For the text-containing cell, return its midpoint in (X, Y) coordinate format. 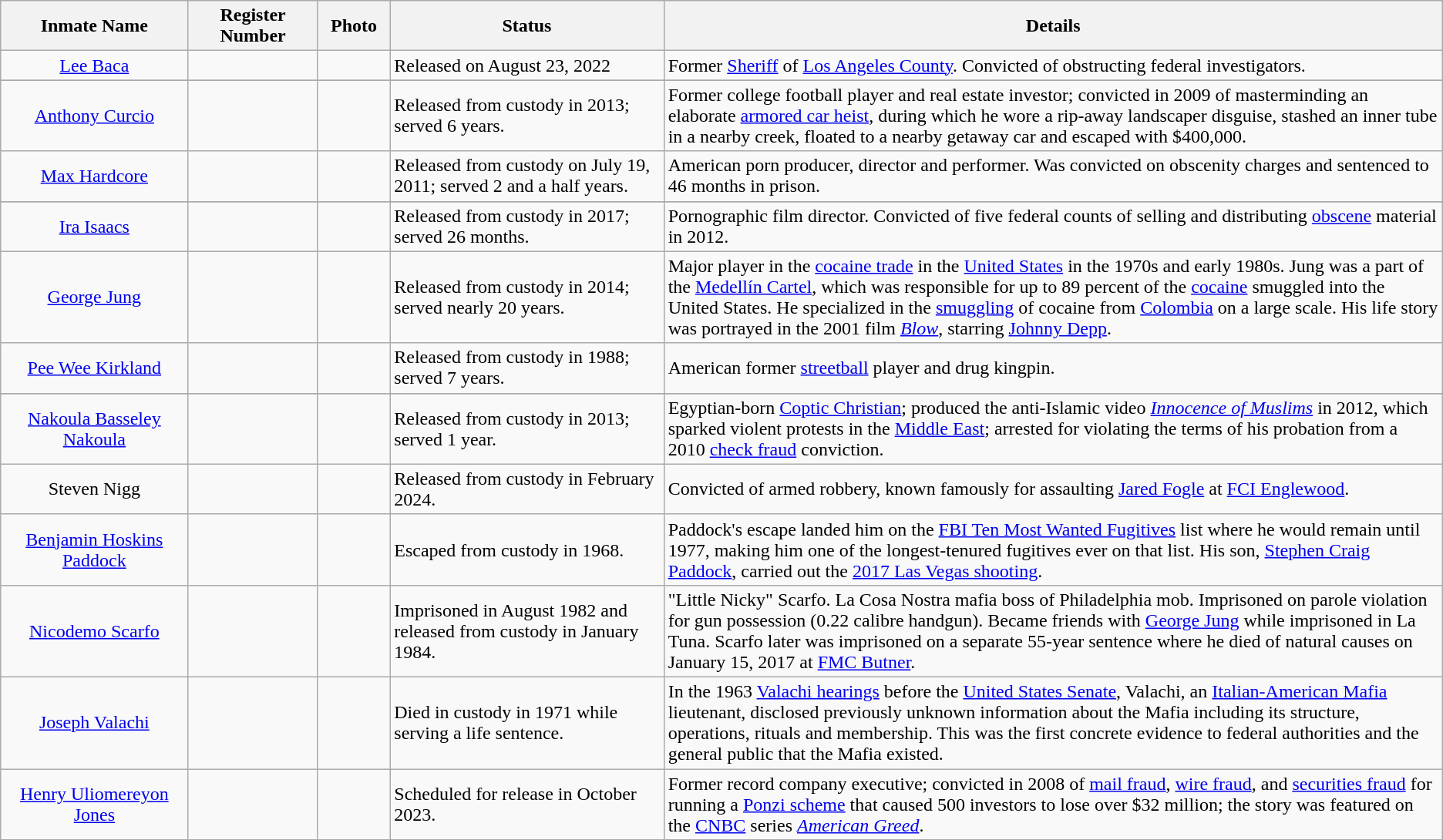
Joseph Valachi (94, 723)
Released from custody in 2013; served 1 year. (527, 428)
Max Hardcore (94, 176)
Pornographic film director. Convicted of five federal counts of selling and distributing obscene material in 2012. (1053, 227)
Nicodemo Scarfo (94, 630)
Released from custody in 2013; served 6 years. (527, 116)
Died in custody in 1971 while serving a life sentence. (527, 723)
Convicted of armed robbery, known famously for assaulting Jared Fogle at FCI Englewood. (1053, 489)
Photo (354, 26)
American former streetball player and drug kingpin. (1053, 368)
Escaped from custody in 1968. (527, 549)
Status (527, 26)
Released from custody in 2014; served nearly 20 years. (527, 297)
Inmate Name (94, 26)
American porn producer, director and performer. Was convicted on obscenity charges and sentenced to 46 months in prison. (1053, 176)
Scheduled for release in October 2023. (527, 805)
Imprisoned in August 1982 and released from custody in January 1984. (527, 630)
Released from custody on July 19, 2011; served 2 and a half years. (527, 176)
Released from custody in February 2024. (527, 489)
Henry Uliomereyon Jones (94, 805)
Steven Nigg (94, 489)
Benjamin Hoskins Paddock (94, 549)
Lee Baca (94, 66)
George Jung (94, 297)
Released on August 23, 2022 (527, 66)
Details (1053, 26)
Released from custody in 1988; served 7 years. (527, 368)
Released from custody in 2017; served 26 months. (527, 227)
Former Sheriff of Los Angeles County. Convicted of obstructing federal investigators. (1053, 66)
Nakoula Basseley Nakoula (94, 428)
Pee Wee Kirkland (94, 368)
Anthony Curcio (94, 116)
Register Number (253, 26)
Ira Isaacs (94, 227)
